From the cell containing the given text, extract its center point as (X, Y) coordinate. 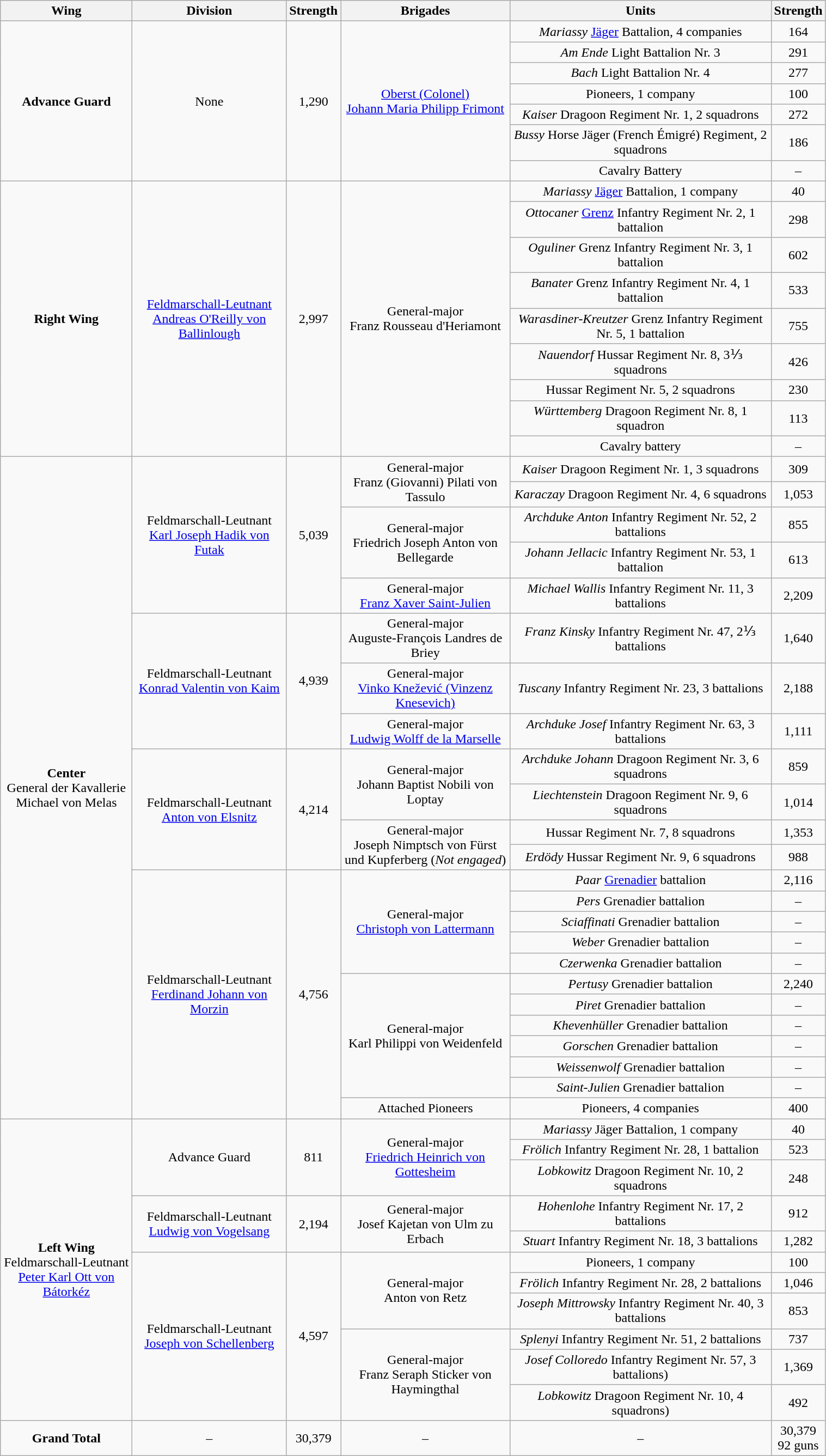
Piret Grenadier battalion (640, 1004)
General-majorFranz Rousseau d'Heriamont (426, 319)
General-majorFranz Xaver Saint-Julien (426, 595)
1,369 (798, 1367)
Pertusy Grenadier battalion (640, 984)
613 (798, 560)
Brigades (426, 11)
30,37992 guns (798, 1438)
309 (798, 469)
Liechtenstein Dragoon Regiment Nr. 9, 6 squadrons (640, 802)
Feldmarschall-LeutnantAnton von Elsnitz (209, 809)
Feldmarschall-LeutnantAndreas O'Reilly von Ballinlough (209, 319)
737 (798, 1339)
4,214 (314, 809)
Splenyi Infantry Regiment Nr. 51, 2 battalions (640, 1339)
Weissenwolf Grenadier battalion (640, 1067)
113 (798, 418)
1,290 (314, 101)
291 (798, 52)
General-majorFranz (Giovanni) Pilati von Tassulo (426, 482)
General-majorJohann Baptist Nobili von Loptay (426, 784)
4,597 (314, 1336)
Saint-Julien Grenadier battalion (640, 1088)
General-majorFranz Seraph Sticker von Haymingthal (426, 1374)
Lobkowitz Dragoon Regiment Nr. 10, 2 squadrons (640, 1178)
General-majorKarl Philippi von Weidenfeld (426, 1035)
1,111 (798, 731)
Pers Grenadier battalion (640, 901)
988 (798, 857)
Kaiser Dragoon Regiment Nr. 1, 2 squadrons (640, 114)
426 (798, 362)
Johann Jellacic Infantry Regiment Nr. 53, 1 battalion (640, 560)
523 (798, 1150)
30,379 (314, 1438)
Banater Grenz Infantry Regiment Nr. 4, 1 battalion (640, 290)
Karaczay Dragoon Regiment Nr. 4, 6 squadrons (640, 494)
Warasdiner-Kreutzer Grenz Infantry Regiment Nr. 5, 1 battalion (640, 326)
164 (798, 32)
Cavalry battery (640, 446)
Michael Wallis Infantry Regiment Nr. 11, 3 battalions (640, 595)
Paar Grenadier battalion (640, 880)
Right Wing (66, 319)
General-majorFriedrich Joseph Anton von Bellegarde (426, 542)
Division (209, 11)
1,640 (798, 638)
Feldmarschall-LeutnantJoseph von Schellenberg (209, 1336)
Nauendorf Hussar Regiment Nr. 8, 3⅓ squadrons (640, 362)
Hussar Regiment Nr. 5, 2 squadrons (640, 390)
Oberst (Colonel)Johann Maria Philipp Frimont (426, 101)
Hussar Regiment Nr. 7, 8 squadrons (640, 832)
602 (798, 255)
Ottocaner Grenz Infantry Regiment Nr. 2, 1 battalion (640, 219)
853 (798, 1311)
2,188 (798, 689)
CenterGeneral der KavallerieMichael von Melas (66, 788)
5,039 (314, 535)
Attached Pioneers (426, 1108)
Archduke Anton Infantry Regiment Nr. 52, 2 battalions (640, 524)
2,194 (314, 1223)
Tuscany Infantry Regiment Nr. 23, 3 battalions (640, 689)
Lobkowitz Dragoon Regiment Nr. 10, 4 squadrons) (640, 1402)
General-majorAnton von Retz (426, 1290)
Archduke Johann Dragoon Regiment Nr. 3, 6 squadrons (640, 767)
General-majorFriedrich Heinrich von Gottesheim (426, 1157)
Mariassy Jäger Battalion, 4 companies (640, 32)
4,939 (314, 681)
Feldmarschall-LeutnantKonrad Valentin von Kaim (209, 681)
Feldmarschall-LeutnantFerdinand Johann von Morzin (209, 995)
Units (640, 11)
4,756 (314, 995)
1,353 (798, 832)
855 (798, 524)
811 (314, 1157)
277 (798, 73)
General-majorJosef Kajetan von Ulm zu Erbach (426, 1223)
248 (798, 1178)
Oguliner Grenz Infantry Regiment Nr. 3, 1 battalion (640, 255)
Gorschen Grenadier battalion (640, 1046)
Khevenhüller Grenadier battalion (640, 1025)
186 (798, 143)
2,240 (798, 984)
Pioneers, 4 companies (640, 1108)
2,209 (798, 595)
Frölich Infantry Regiment Nr. 28, 1 battalion (640, 1150)
Bach Light Battalion Nr. 4 (640, 73)
859 (798, 767)
Kaiser Dragoon Regiment Nr. 1, 3 squadrons (640, 469)
1,046 (798, 1283)
Grand Total (66, 1438)
492 (798, 1402)
2,116 (798, 880)
298 (798, 219)
755 (798, 326)
Franz Kinsky Infantry Regiment Nr. 47, 2⅓ battalions (640, 638)
Cavalry Battery (640, 170)
272 (798, 114)
Frölich Infantry Regiment Nr. 28, 2 battalions (640, 1283)
Josef Colloredo Infantry Regiment Nr. 57, 3 battalions) (640, 1367)
1,053 (798, 494)
General-majorJoseph Nimptsch von Fürstund Kupferberg (Not engaged) (426, 845)
Erdödy Hussar Regiment Nr. 9, 6 squadrons (640, 857)
Sciaffinati Grenadier battalion (640, 922)
Left WingFeldmarschall-LeutnantPeter Karl Ott von Bátorkéz (66, 1270)
912 (798, 1214)
General-majorAuguste-François Landres de Briey (426, 638)
1,014 (798, 802)
Am Ende Light Battalion Nr. 3 (640, 52)
Archduke Josef Infantry Regiment Nr. 63, 3 battalions (640, 731)
230 (798, 390)
General-majorChristoph von Lattermann (426, 922)
None (209, 101)
Czerwenka Grenadier battalion (640, 963)
Bussy Horse Jäger (French Émigré) Regiment, 2 squadrons (640, 143)
400 (798, 1108)
Stuart Infantry Regiment Nr. 18, 3 battalions (640, 1241)
1,282 (798, 1241)
Joseph Mittrowsky Infantry Regiment Nr. 40, 3 battalions (640, 1311)
533 (798, 290)
General-majorLudwig Wolff de la Marselle (426, 731)
Weber Grenadier battalion (640, 942)
Wing (66, 11)
Hohenlohe Infantry Regiment Nr. 17, 2 battalions (640, 1214)
Feldmarschall-LeutnantKarl Joseph Hadik von Futak (209, 535)
General-majorVinko Knežević (Vinzenz Knesevich) (426, 689)
Württemberg Dragoon Regiment Nr. 8, 1 squadron (640, 418)
Feldmarschall-LeutnantLudwig von Vogelsang (209, 1223)
2,997 (314, 319)
